Find where the given text appears and provide that cell's center as (X, Y) coordinate. 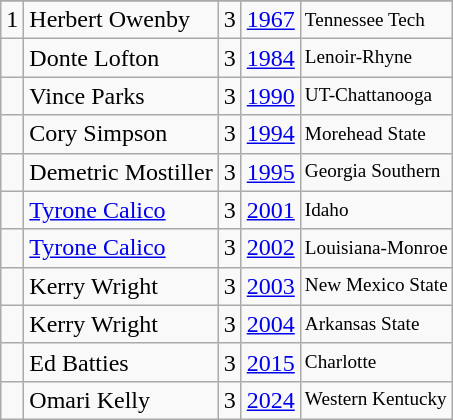
1984 (270, 58)
1 (12, 20)
Donte Lofton (121, 58)
Tennessee Tech (376, 20)
Idaho (376, 210)
2001 (270, 210)
2003 (270, 286)
1967 (270, 20)
Georgia Southern (376, 172)
UT-Chattanooga (376, 96)
Demetric Mostiller (121, 172)
2002 (270, 248)
Vince Parks (121, 96)
Lenoir-Rhyne (376, 58)
Cory Simpson (121, 134)
Western Kentucky (376, 400)
New Mexico State (376, 286)
Herbert Owenby (121, 20)
Louisiana-Monroe (376, 248)
2015 (270, 362)
2004 (270, 324)
Omari Kelly (121, 400)
Charlotte (376, 362)
1994 (270, 134)
Arkansas State (376, 324)
Ed Batties (121, 362)
1995 (270, 172)
2024 (270, 400)
Morehead State (376, 134)
1990 (270, 96)
